Locate the cell with the specified text and output its [x, y] center coordinate. 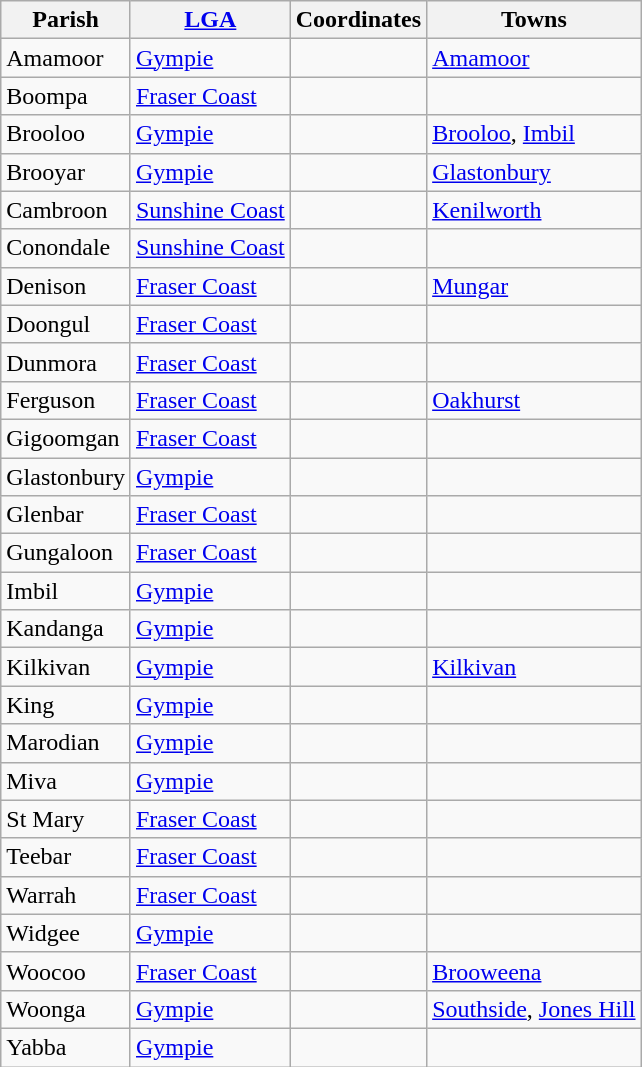
Ferguson [66, 400]
Kandanga [66, 629]
Miva [66, 781]
Mungar [534, 286]
Woocoo [66, 971]
Boompa [66, 96]
King [66, 705]
Parish [66, 20]
Marodian [66, 743]
Warrah [66, 895]
Southside, Jones Hill [534, 1009]
Brooweena [534, 971]
Towns [534, 20]
Oakhurst [534, 400]
Woonga [66, 1009]
Coordinates [358, 20]
LGA [210, 20]
Widgee [66, 933]
Conondale [66, 248]
St Mary [66, 819]
Gungaloon [66, 553]
Yabba [66, 1047]
Brooyar [66, 172]
Gigoomgan [66, 438]
Imbil [66, 591]
Kenilworth [534, 210]
Brooloo, Imbil [534, 134]
Teebar [66, 857]
Doongul [66, 324]
Brooloo [66, 134]
Cambroon [66, 210]
Glenbar [66, 515]
Denison [66, 286]
Dunmora [66, 362]
